Provide the [x, y] coordinate of the cell's center where the given text is located.  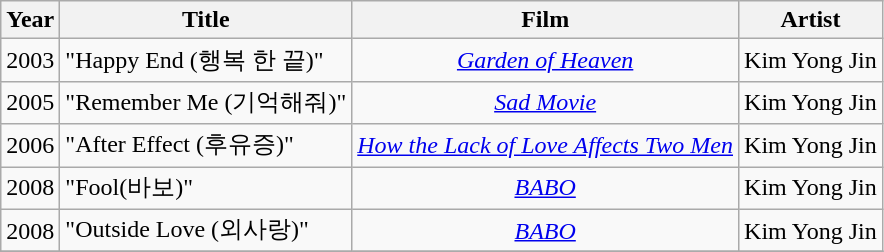
Sad Movie [546, 102]
"After Effect (후유증)" [206, 146]
2006 [30, 146]
2003 [30, 60]
Year [30, 20]
How the Lack of Love Affects Two Men [546, 146]
"Outside Love (외사랑)" [206, 230]
Artist [811, 20]
Garden of Heaven [546, 60]
Title [206, 20]
"Happy End (행복 한 끝)" [206, 60]
2005 [30, 102]
Film [546, 20]
"Fool(바보)" [206, 188]
"Remember Me (기억해줘)" [206, 102]
